Return [X, Y] of the center of cell containing provided text 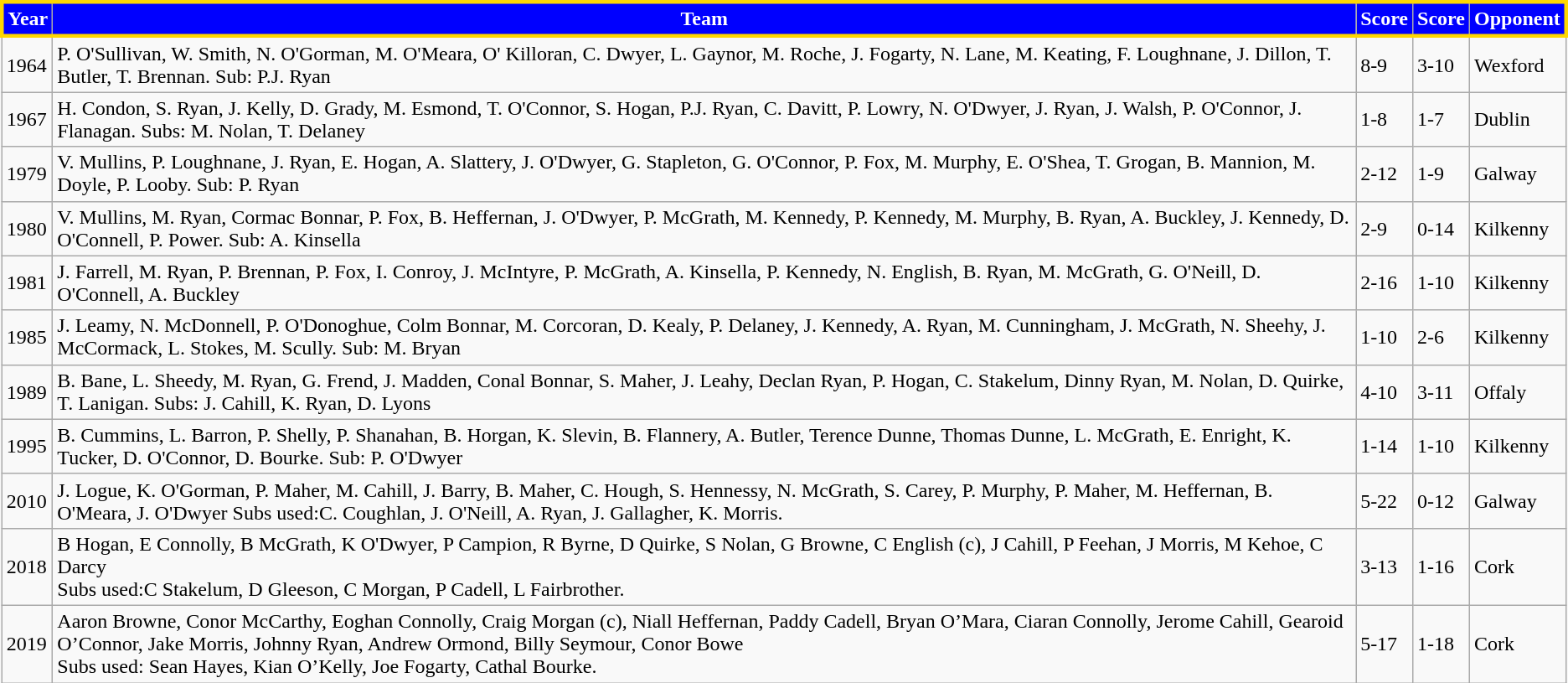
1967 [27, 119]
Dublin [1518, 119]
4-10 [1385, 392]
2018 [27, 567]
1985 [27, 337]
2-9 [1385, 228]
5-17 [1385, 644]
Team [704, 18]
Offaly [1518, 392]
1989 [27, 392]
2019 [27, 644]
3-10 [1442, 64]
1-8 [1385, 119]
Opponent [1518, 18]
Year [27, 18]
0-14 [1442, 228]
1980 [27, 228]
2-12 [1385, 174]
2-16 [1385, 283]
1-14 [1385, 446]
5-22 [1385, 501]
8-9 [1385, 64]
1981 [27, 283]
3-13 [1385, 567]
1-9 [1442, 174]
1-16 [1442, 567]
1-7 [1442, 119]
1964 [27, 64]
0-12 [1442, 501]
2010 [27, 501]
Wexford [1518, 64]
1-18 [1442, 644]
1979 [27, 174]
2-6 [1442, 337]
1995 [27, 446]
3-11 [1442, 392]
